Extract the (x, y) coordinate from the center of the cell holding the provided text.  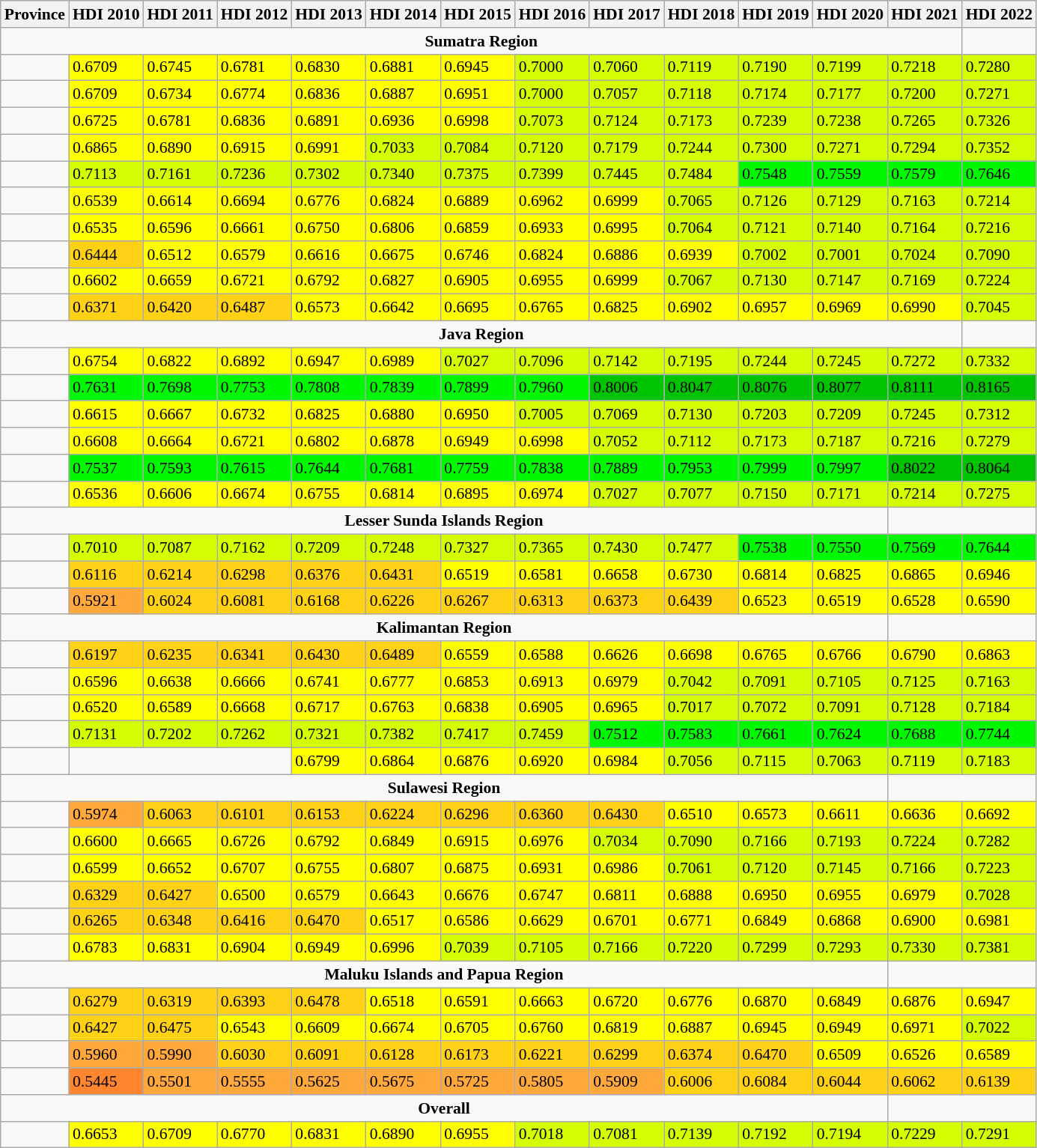
0.6475 (180, 1028)
0.7808 (328, 388)
0.7193 (851, 842)
0.6692 (999, 815)
0.6586 (478, 921)
0.7239 (776, 121)
0.7064 (701, 228)
0.7646 (999, 174)
0.7150 (776, 494)
0.7187 (851, 441)
0.7569 (924, 548)
0.7579 (924, 174)
0.7550 (851, 548)
0.7229 (924, 1135)
0.7238 (851, 121)
0.6329 (106, 895)
0.6886 (626, 255)
0.6806 (403, 228)
0.8077 (851, 388)
0.6024 (180, 601)
0.5974 (106, 815)
0.6904 (255, 948)
0.6875 (478, 868)
0.6512 (180, 255)
0.7759 (478, 468)
0.6745 (180, 67)
0.6694 (255, 201)
HDI 2021 (924, 14)
0.7001 (851, 255)
0.6668 (255, 708)
0.6878 (403, 441)
0.6777 (403, 681)
0.6889 (478, 201)
0.6946 (999, 574)
0.6802 (328, 441)
0.7161 (180, 174)
0.6559 (478, 655)
0.7192 (776, 1135)
0.7142 (626, 361)
0.7265 (924, 121)
0.6523 (776, 601)
0.7063 (851, 762)
0.6667 (180, 415)
0.7017 (701, 708)
0.6725 (106, 121)
0.7615 (255, 468)
0.5805 (553, 1081)
0.6600 (106, 842)
0.6360 (553, 815)
0.7002 (776, 255)
0.7275 (999, 494)
0.6730 (701, 574)
0.7072 (776, 708)
0.6863 (999, 655)
0.6642 (403, 308)
HDI 2014 (403, 14)
0.7057 (626, 94)
Sulawesi Region (444, 788)
0.7145 (851, 868)
0.6991 (328, 148)
0.6939 (701, 255)
0.7060 (626, 67)
0.7688 (924, 735)
0.6664 (180, 441)
0.6974 (553, 494)
0.6299 (626, 1055)
0.6638 (180, 681)
0.6393 (255, 1001)
0.6629 (553, 921)
0.6760 (553, 1028)
0.6799 (328, 762)
0.6539 (106, 201)
0.7022 (999, 1028)
0.6701 (626, 921)
0.7128 (924, 708)
HDI 2010 (106, 14)
0.6965 (626, 708)
0.7548 (776, 174)
0.6224 (403, 815)
0.7593 (180, 468)
0.5501 (180, 1081)
0.6770 (255, 1135)
0.6676 (478, 895)
0.6614 (180, 201)
0.7179 (626, 148)
0.6588 (553, 655)
0.7005 (553, 415)
0.5960 (106, 1055)
0.6063 (180, 815)
0.6636 (924, 815)
0.7340 (403, 174)
0.7223 (999, 868)
0.6221 (553, 1055)
0.7899 (478, 388)
0.6933 (553, 228)
0.6044 (851, 1081)
0.6431 (403, 574)
0.7445 (626, 174)
HDI 2011 (180, 14)
0.8006 (626, 388)
0.6783 (106, 948)
0.6581 (553, 574)
0.6822 (180, 361)
0.7067 (701, 281)
0.6616 (328, 255)
0.6296 (478, 815)
0.6790 (924, 655)
0.6951 (478, 94)
0.6663 (553, 1001)
0.7302 (328, 174)
0.7960 (553, 388)
0.6659 (180, 281)
0.7312 (999, 415)
0.7087 (180, 548)
0.6902 (701, 308)
0.6986 (626, 868)
0.6771 (701, 921)
HDI 2015 (478, 14)
0.6920 (553, 762)
0.8064 (999, 468)
0.7291 (999, 1135)
0.7512 (626, 735)
0.6695 (478, 308)
0.6371 (106, 308)
0.6892 (255, 361)
0.7164 (924, 228)
0.5675 (403, 1081)
0.6478 (328, 1001)
0.7330 (924, 948)
0.6265 (106, 921)
0.7839 (403, 388)
0.7203 (776, 415)
0.7220 (701, 948)
0.6510 (701, 815)
0.8076 (776, 388)
0.6173 (478, 1055)
0.5909 (626, 1081)
0.6870 (776, 1001)
0.6732 (255, 415)
0.6853 (478, 681)
0.6989 (403, 361)
0.6298 (255, 574)
0.7129 (851, 201)
0.7195 (701, 361)
0.7279 (999, 441)
0.7559 (851, 174)
0.6611 (851, 815)
0.6081 (255, 601)
0.7332 (999, 361)
0.6643 (403, 895)
0.7115 (776, 762)
0.6128 (403, 1055)
0.7010 (106, 548)
0.6658 (626, 574)
0.5990 (180, 1055)
0.6984 (626, 762)
0.6626 (626, 655)
0.6226 (403, 601)
0.6807 (403, 868)
0.7953 (701, 468)
0.7190 (776, 67)
0.6720 (626, 1001)
0.7183 (999, 762)
0.7118 (701, 94)
0.7073 (553, 121)
0.6705 (478, 1028)
0.6101 (255, 815)
0.6609 (328, 1028)
0.7139 (701, 1135)
Province (34, 14)
0.8047 (701, 388)
0.6936 (403, 121)
0.6653 (106, 1135)
0.6590 (999, 601)
0.6726 (255, 842)
Overall (444, 1108)
0.7042 (701, 681)
0.5921 (106, 601)
0.6084 (776, 1081)
0.6313 (553, 601)
0.6747 (553, 895)
0.6881 (403, 67)
0.6535 (106, 228)
0.7069 (626, 415)
0.6981 (999, 921)
0.6518 (403, 1001)
0.6139 (999, 1081)
0.7300 (776, 148)
0.6030 (255, 1055)
Sumatra Region (481, 41)
Maluku Islands and Papua Region (444, 975)
0.6900 (924, 921)
0.6444 (106, 255)
0.6489 (403, 655)
0.7624 (851, 735)
0.7199 (851, 67)
Java Region (481, 335)
0.6891 (328, 121)
0.6661 (255, 228)
0.5625 (328, 1081)
0.7698 (180, 388)
0.7294 (924, 148)
0.7280 (999, 67)
0.7352 (999, 148)
0.7126 (776, 201)
0.7381 (999, 948)
0.6062 (924, 1081)
0.7147 (851, 281)
0.5555 (255, 1081)
0.6819 (626, 1028)
0.7202 (180, 735)
0.6153 (328, 815)
0.6416 (255, 921)
0.7430 (626, 548)
0.7218 (924, 67)
0.6652 (180, 868)
0.6267 (478, 601)
0.6830 (328, 67)
Lesser Sunda Islands Region (444, 521)
0.6374 (701, 1055)
HDI 2018 (701, 14)
0.7024 (924, 255)
0.6116 (106, 574)
0.8022 (924, 468)
0.7299 (776, 948)
0.6279 (106, 1001)
0.6348 (180, 921)
0.7661 (776, 735)
0.6214 (180, 574)
0.7477 (701, 548)
0.6675 (403, 255)
0.7753 (255, 388)
0.7293 (851, 948)
0.6091 (328, 1055)
0.7272 (924, 361)
0.7177 (851, 94)
0.6666 (255, 681)
0.6517 (403, 921)
0.7169 (924, 281)
0.7033 (403, 148)
Kalimantan Region (444, 628)
0.6509 (851, 1055)
0.6373 (626, 601)
0.6741 (328, 681)
0.7131 (106, 735)
0.6500 (255, 895)
0.6487 (255, 308)
HDI 2016 (553, 14)
0.7194 (851, 1135)
0.6976 (553, 842)
0.6536 (106, 494)
0.6766 (851, 655)
0.7113 (106, 174)
0.7077 (701, 494)
0.6895 (478, 494)
0.6754 (106, 361)
0.7999 (776, 468)
0.6913 (553, 681)
0.7681 (403, 468)
0.7744 (999, 735)
0.7140 (851, 228)
0.7039 (478, 948)
0.7889 (626, 468)
0.6864 (403, 762)
0.6197 (106, 655)
0.6606 (180, 494)
0.6602 (106, 281)
0.6931 (553, 868)
0.7399 (553, 174)
0.6746 (478, 255)
0.7096 (553, 361)
0.7124 (626, 121)
0.6734 (180, 94)
0.6591 (478, 1001)
0.7538 (776, 548)
0.6168 (328, 601)
0.6528 (924, 601)
0.7200 (924, 94)
0.6698 (701, 655)
0.7184 (999, 708)
0.7326 (999, 121)
0.6962 (553, 201)
0.7537 (106, 468)
0.5725 (478, 1081)
0.7262 (255, 735)
0.6971 (924, 1028)
0.6608 (106, 441)
0.8111 (924, 388)
0.7321 (328, 735)
0.7112 (701, 441)
0.6750 (328, 228)
0.7838 (553, 468)
0.6376 (328, 574)
0.7121 (776, 228)
0.7061 (701, 868)
0.7459 (553, 735)
0.7174 (776, 94)
0.7417 (478, 735)
0.7162 (255, 548)
0.7034 (626, 842)
0.7583 (701, 735)
0.6811 (626, 895)
0.6439 (701, 601)
0.6526 (924, 1055)
0.6995 (626, 228)
0.7282 (999, 842)
0.6599 (106, 868)
0.7375 (478, 174)
0.7056 (701, 762)
0.6827 (403, 281)
0.6868 (851, 921)
0.6615 (106, 415)
0.6880 (403, 415)
0.6707 (255, 868)
0.6319 (180, 1001)
0.7018 (553, 1135)
HDI 2012 (255, 14)
0.7236 (255, 174)
0.6888 (701, 895)
0.6235 (180, 655)
0.6838 (478, 708)
0.6717 (328, 708)
0.7171 (851, 494)
0.7997 (851, 468)
0.5445 (106, 1081)
0.7125 (924, 681)
0.6969 (851, 308)
0.7365 (553, 548)
0.7327 (478, 548)
0.7382 (403, 735)
0.6520 (106, 708)
0.6996 (403, 948)
0.7631 (106, 388)
0.7248 (403, 548)
HDI 2013 (328, 14)
HDI 2022 (999, 14)
0.6006 (701, 1081)
0.6763 (403, 708)
0.7081 (626, 1135)
HDI 2020 (851, 14)
0.7084 (478, 148)
0.7065 (701, 201)
0.7028 (999, 895)
HDI 2017 (626, 14)
0.8165 (999, 388)
0.6543 (255, 1028)
0.6957 (776, 308)
0.6990 (924, 308)
0.7484 (701, 174)
0.6420 (180, 308)
0.6774 (255, 94)
0.6341 (255, 655)
0.7052 (626, 441)
0.6665 (180, 842)
0.7045 (999, 308)
0.6859 (478, 228)
HDI 2019 (776, 14)
